Scan for the cell matching the given text and deliver its (X, Y) coordinate at center. 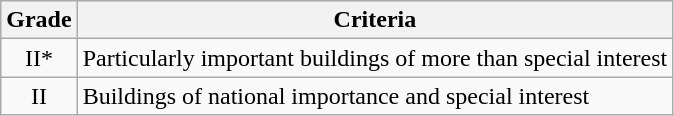
II* (39, 58)
Grade (39, 20)
Particularly important buildings of more than special interest (375, 58)
Buildings of national importance and special interest (375, 96)
II (39, 96)
Criteria (375, 20)
